Search for the cell housing the specified text and yield its [x, y] center coordinate. 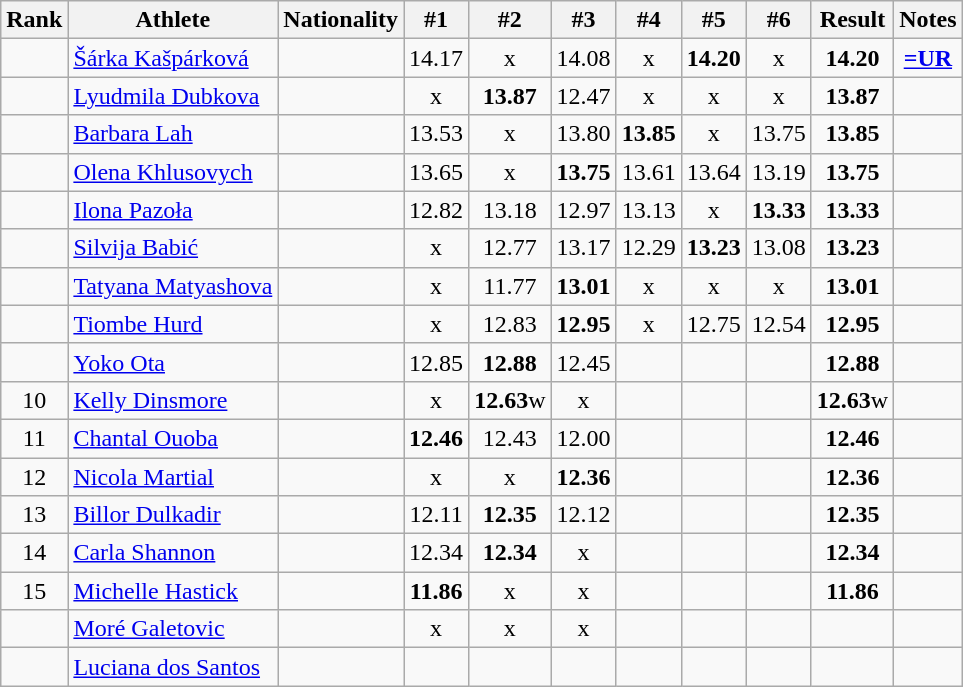
12.75 [714, 324]
12.45 [584, 362]
Rank [34, 20]
12 [34, 477]
Chantal Ouoba [173, 438]
10 [34, 400]
13.65 [436, 172]
12.54 [778, 324]
Athlete [173, 20]
#4 [648, 20]
Olena Khlusovych [173, 172]
#3 [584, 20]
#2 [510, 20]
Ilona Pazoła [173, 210]
12.77 [510, 248]
12.43 [510, 438]
#1 [436, 20]
12.00 [584, 438]
13 [34, 515]
14.08 [584, 58]
Billor Dulkadir [173, 515]
Barbara Lah [173, 134]
14.17 [436, 58]
13.80 [584, 134]
=UR [928, 58]
Nationality [341, 20]
12.29 [648, 248]
12.12 [584, 515]
Notes [928, 20]
12.83 [510, 324]
13.61 [648, 172]
13.13 [648, 210]
Tatyana Matyashova [173, 286]
Silvija Babić [173, 248]
12.47 [584, 96]
Luciana dos Santos [173, 667]
12.85 [436, 362]
Nicola Martial [173, 477]
Carla Shannon [173, 553]
11 [34, 438]
13.53 [436, 134]
12.11 [436, 515]
#6 [778, 20]
Yoko Ota [173, 362]
11.77 [510, 286]
Tiombe Hurd [173, 324]
Kelly Dinsmore [173, 400]
12.82 [436, 210]
Result [852, 20]
#5 [714, 20]
14 [34, 553]
13.64 [714, 172]
Michelle Hastick [173, 591]
13.08 [778, 248]
Lyudmila Dubkova [173, 96]
13.17 [584, 248]
15 [34, 591]
13.19 [778, 172]
12.97 [584, 210]
Moré Galetovic [173, 629]
13.18 [510, 210]
Šárka Kašpárková [173, 58]
